Capture the cell that displays the provided text and extract its [x, y] central coordinate. 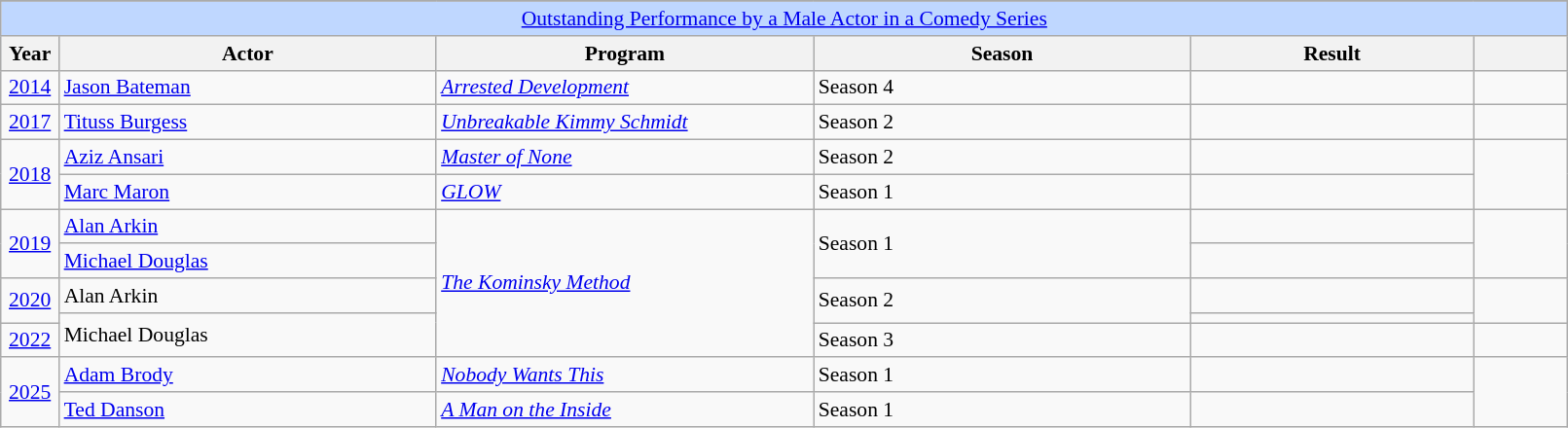
Outstanding Performance by a Male Actor in a Comedy Series [784, 18]
Season [1003, 53]
2017 [30, 123]
Season 3 [1003, 340]
Master of None [625, 158]
Unbreakable Kimmy Schmidt [625, 123]
Result [1331, 53]
Aziz Ansari [248, 158]
A Man on the Inside [625, 410]
Adam Brody [248, 375]
Season 4 [1003, 88]
2019 [30, 243]
Marc Maron [248, 192]
Ted Danson [248, 410]
Program [625, 53]
Jason Bateman [248, 88]
2022 [30, 340]
Year [30, 53]
The Kominsky Method [625, 284]
2018 [30, 175]
Arrested Development [625, 88]
GLOW [625, 192]
Tituss Burgess [248, 123]
2025 [30, 393]
Actor [248, 53]
2014 [30, 88]
Nobody Wants This [625, 375]
2020 [30, 301]
